Extract the (x, y) coordinate from the center of the cell holding the provided text.  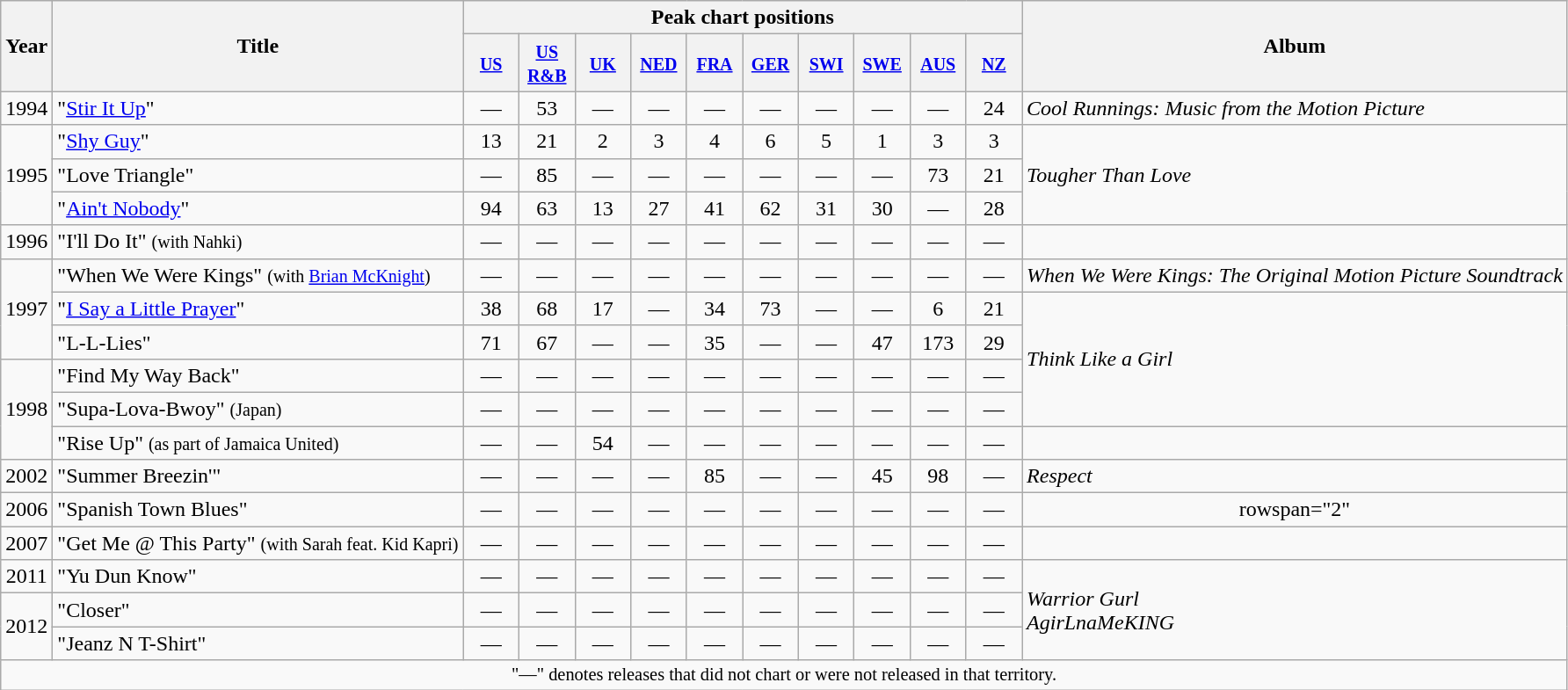
US (491, 63)
2 (603, 142)
"Jeanz N T-Shirt" (258, 643)
"Ain't Nobody" (258, 208)
41 (715, 208)
1996 (26, 242)
Think Like a Girl (1296, 359)
2006 (26, 510)
2012 (26, 627)
2011 (26, 577)
5 (826, 142)
"Love Triangle" (258, 175)
FRA (715, 63)
Tougher Than Love (1296, 175)
"When We Were Kings" (with Brian McKnight) (258, 275)
1997 (26, 309)
"Closer" (258, 610)
Title (258, 46)
31 (826, 208)
"—" denotes releases that did not chart or were not released in that territory. (784, 675)
"I'll Do It" (with Nahki) (258, 242)
Warrior GurlAgirLnaMeKING (1296, 610)
2007 (26, 543)
1 (882, 142)
"Stir It Up" (258, 108)
When We Were Kings: The Original Motion Picture Soundtrack (1296, 275)
62 (771, 208)
28 (994, 208)
35 (715, 342)
17 (603, 309)
29 (994, 342)
2002 (26, 476)
54 (603, 442)
4 (715, 142)
68 (548, 309)
"Supa-Lova-Bwoy" (Japan) (258, 409)
94 (491, 208)
Respect (1296, 476)
"Shy Guy" (258, 142)
"Rise Up" (as part of Jamaica United) (258, 442)
"L-L-Lies" (258, 342)
Peak chart positions (743, 18)
NZ (994, 63)
30 (882, 208)
Year (26, 46)
SWE (882, 63)
AUS (938, 63)
"Yu Dun Know" (258, 577)
67 (548, 342)
27 (659, 208)
63 (548, 208)
US R&B (548, 63)
1994 (26, 108)
"Get Me @ This Party" (with Sarah feat. Kid Kapri) (258, 543)
47 (882, 342)
34 (715, 309)
1998 (26, 409)
Album (1296, 46)
173 (938, 342)
1995 (26, 175)
UK (603, 63)
NED (659, 63)
24 (994, 108)
Cool Runnings: Music from the Motion Picture (1296, 108)
45 (882, 476)
"Summer Breezin'" (258, 476)
53 (548, 108)
"I Say a Little Prayer" (258, 309)
98 (938, 476)
"Find My Way Back" (258, 375)
SWI (826, 63)
38 (491, 309)
"Spanish Town Blues" (258, 510)
71 (491, 342)
GER (771, 63)
rowspan="2" (1296, 510)
